Output the [x, y] coordinate of the center of the cell containing the given text.  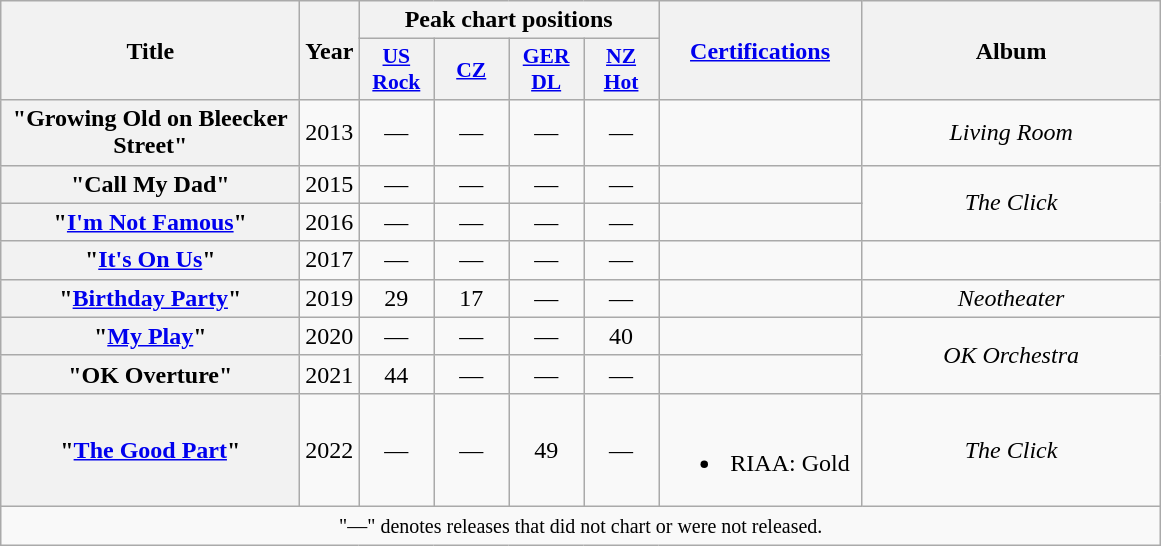
"Growing Old on Bleecker Street" [150, 132]
"OK Overture" [150, 374]
Album [1012, 50]
Peak chart positions [509, 20]
"The Good Part" [150, 450]
RIAA: Gold [760, 450]
2020 [330, 336]
"Call My Dad" [150, 184]
"It's On Us" [150, 260]
2019 [330, 298]
2017 [330, 260]
GERDL [546, 70]
USRock [396, 70]
29 [396, 298]
2021 [330, 374]
"I'm Not Famous" [150, 222]
CZ [472, 70]
2022 [330, 450]
49 [546, 450]
"—" denotes releases that did not chart or were not released. [581, 525]
2015 [330, 184]
Title [150, 50]
NZHot [622, 70]
Living Room [1012, 132]
OK Orchestra [1012, 355]
44 [396, 374]
"My Play" [150, 336]
2016 [330, 222]
Neotheater [1012, 298]
Certifications [760, 50]
"Birthday Party" [150, 298]
40 [622, 336]
2013 [330, 132]
17 [472, 298]
Year [330, 50]
